Scan for the cell matching the given text and deliver its (x, y) coordinate at center. 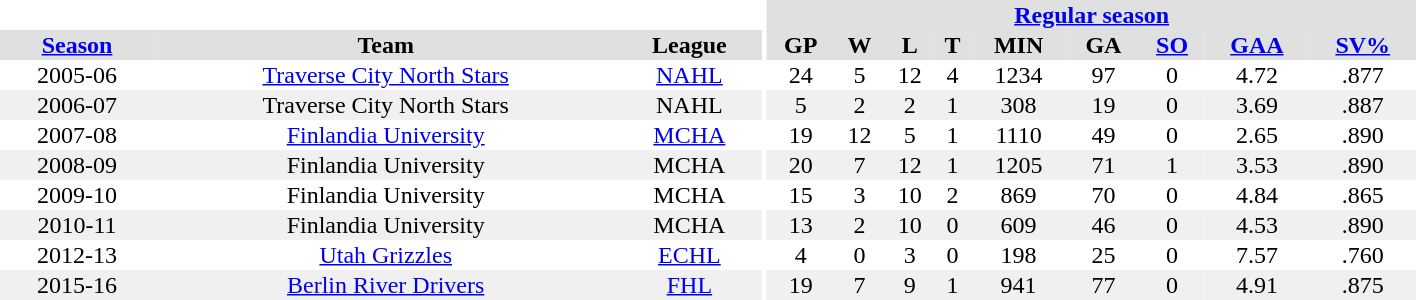
Regular season (1092, 15)
.887 (1362, 105)
2010-11 (77, 225)
SV% (1362, 45)
2007-08 (77, 135)
609 (1018, 225)
7.57 (1258, 255)
W (859, 45)
1234 (1018, 75)
49 (1103, 135)
13 (800, 225)
League (689, 45)
20 (800, 165)
941 (1018, 285)
.865 (1362, 195)
308 (1018, 105)
71 (1103, 165)
1110 (1018, 135)
.877 (1362, 75)
.760 (1362, 255)
3.53 (1258, 165)
Team (386, 45)
2.65 (1258, 135)
1205 (1018, 165)
MIN (1018, 45)
2008-09 (77, 165)
198 (1018, 255)
Berlin River Drivers (386, 285)
Utah Grizzles (386, 255)
9 (910, 285)
ECHL (689, 255)
2015-16 (77, 285)
Season (77, 45)
4.72 (1258, 75)
2009-10 (77, 195)
2012-13 (77, 255)
4.84 (1258, 195)
15 (800, 195)
GA (1103, 45)
25 (1103, 255)
GP (800, 45)
46 (1103, 225)
77 (1103, 285)
T (952, 45)
2005-06 (77, 75)
4.91 (1258, 285)
GAA (1258, 45)
4.53 (1258, 225)
2006-07 (77, 105)
L (910, 45)
.875 (1362, 285)
70 (1103, 195)
SO (1172, 45)
869 (1018, 195)
3.69 (1258, 105)
FHL (689, 285)
97 (1103, 75)
24 (800, 75)
